Extract the (x, y) coordinate from the center of the cell holding the provided text.  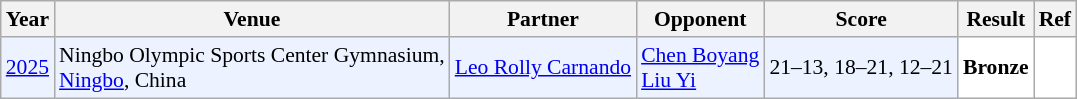
2025 (28, 68)
Partner (543, 19)
Year (28, 19)
Opponent (700, 19)
Ningbo Olympic Sports Center Gymnasium,Ningbo, China (252, 68)
Score (861, 19)
21–13, 18–21, 12–21 (861, 68)
Bronze (996, 68)
Chen Boyang Liu Yi (700, 68)
Result (996, 19)
Venue (252, 19)
Ref (1055, 19)
Leo Rolly Carnando (543, 68)
